Determine the (X, Y) coordinate at the center of the cell enclosing the given text.  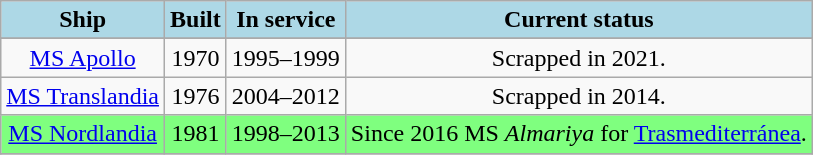
2004–2012 (286, 96)
1976 (196, 96)
MS Apollo (83, 58)
1995–1999 (286, 58)
In service (286, 20)
1981 (196, 134)
Scrapped in 2014. (578, 96)
1970 (196, 58)
Built (196, 20)
1998–2013 (286, 134)
Ship (83, 20)
Scrapped in 2021. (578, 58)
Since 2016 MS Almariya for Trasmediterránea. (578, 134)
MS Nordlandia (83, 134)
MS Translandia (83, 96)
Current status (578, 20)
